Return the (X, Y) coordinate for the center point of the cell that contains the specified text.  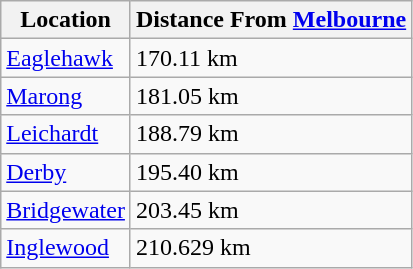
Leichardt (66, 134)
Bridgewater (66, 210)
Inglewood (66, 248)
Eaglehawk (66, 58)
181.05 km (270, 96)
Distance From Melbourne (270, 20)
210.629 km (270, 248)
Marong (66, 96)
170.11 km (270, 58)
195.40 km (270, 172)
203.45 km (270, 210)
188.79 km (270, 134)
Derby (66, 172)
Location (66, 20)
